Locate the cell with the specified text and output its [X, Y] center coordinate. 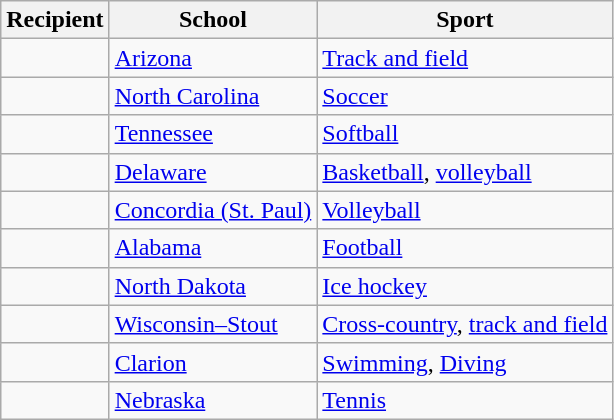
Arizona [213, 58]
Swimming, Diving [465, 362]
Track and field [465, 58]
Softball [465, 134]
Tennessee [213, 134]
Wisconsin–Stout [213, 324]
Cross-country, track and field [465, 324]
Sport [465, 20]
Soccer [465, 96]
Alabama [213, 248]
Delaware [213, 172]
Tennis [465, 400]
Concordia (St. Paul) [213, 210]
North Carolina [213, 96]
Recipient [55, 20]
North Dakota [213, 286]
Football [465, 248]
School [213, 20]
Volleyball [465, 210]
Basketball, volleyball [465, 172]
Ice hockey [465, 286]
Nebraska [213, 400]
Clarion [213, 362]
